Extract the (X, Y) coordinate from the center of the cell holding the provided text.  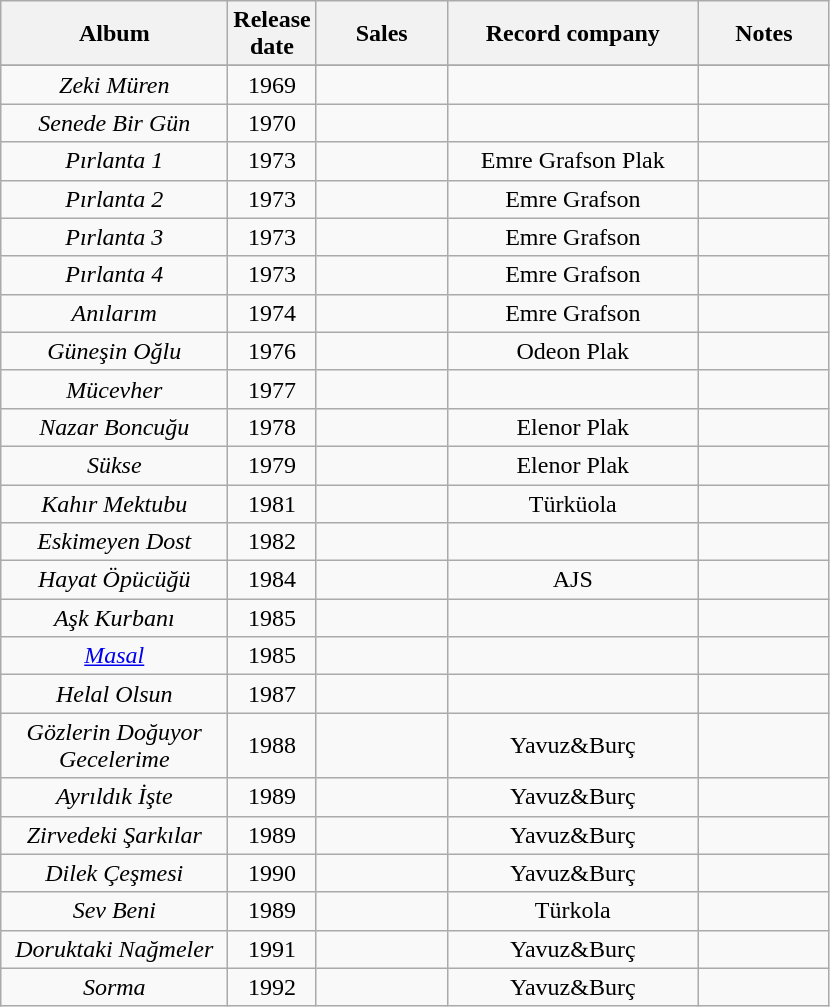
Sev Beni (114, 911)
1992 (272, 987)
Pırlanta 4 (114, 275)
1977 (272, 389)
1984 (272, 580)
Hayat Öpücüğü (114, 580)
Masal (114, 656)
1969 (272, 85)
Release date (272, 34)
Zeki Müren (114, 85)
Mücevher (114, 389)
1970 (272, 123)
Ayrıldık İşte (114, 797)
Notes (764, 34)
1982 (272, 542)
Helal Olsun (114, 694)
Emre Grafson Plak (572, 161)
1987 (272, 694)
1976 (272, 351)
1988 (272, 746)
1981 (272, 503)
Sükse (114, 465)
Pırlanta 2 (114, 199)
Senede Bir Gün (114, 123)
Sales (382, 34)
Doruktaki Nağmeler (114, 949)
Kahır Mektubu (114, 503)
Odeon Plak (572, 351)
1991 (272, 949)
Nazar Boncuğu (114, 427)
Aşk Kurbanı (114, 618)
1979 (272, 465)
Album (114, 34)
Eskimeyen Dost (114, 542)
Pırlanta 3 (114, 237)
1990 (272, 873)
Sorma (114, 987)
Türkola (572, 911)
Güneşin Oğlu (114, 351)
Anılarım (114, 313)
AJS (572, 580)
Pırlanta 1 (114, 161)
Record company (572, 34)
Gözlerin Doğuyor Gecelerime (114, 746)
Türküola (572, 503)
1974 (272, 313)
1978 (272, 427)
Zirvedeki Şarkılar (114, 835)
Dilek Çeşmesi (114, 873)
